Return the (X, Y) coordinate for the center point of the cell that contains the specified text.  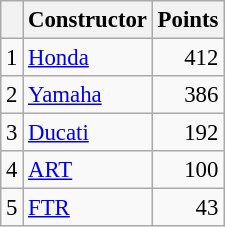
386 (188, 95)
43 (188, 208)
Points (188, 20)
Yamaha (88, 95)
5 (12, 208)
FTR (88, 208)
Honda (88, 58)
1 (12, 58)
Ducati (88, 133)
3 (12, 133)
412 (188, 58)
192 (188, 133)
4 (12, 170)
2 (12, 95)
ART (88, 170)
Constructor (88, 20)
100 (188, 170)
